Search for the cell housing the specified text and yield its [X, Y] center coordinate. 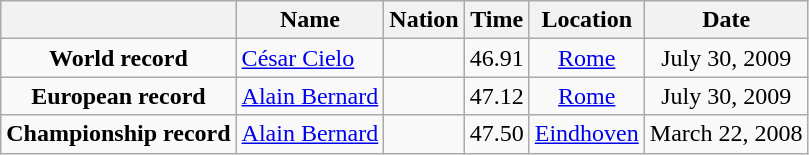
World record [118, 58]
Championship record [118, 134]
Name [310, 20]
47.12 [496, 96]
Time [496, 20]
European record [118, 96]
46.91 [496, 58]
Location [586, 20]
March 22, 2008 [726, 134]
47.50 [496, 134]
Date [726, 20]
César Cielo [310, 58]
Eindhoven [586, 134]
Nation [424, 20]
